From the cell containing the given text, extract its center point as [x, y] coordinate. 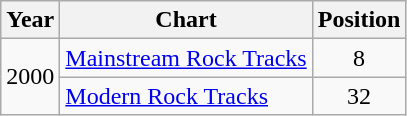
2000 [30, 77]
Position [359, 20]
8 [359, 58]
Mainstream Rock Tracks [186, 58]
Year [30, 20]
Chart [186, 20]
Modern Rock Tracks [186, 96]
32 [359, 96]
